Search for the cell housing the specified text and yield its (x, y) center coordinate. 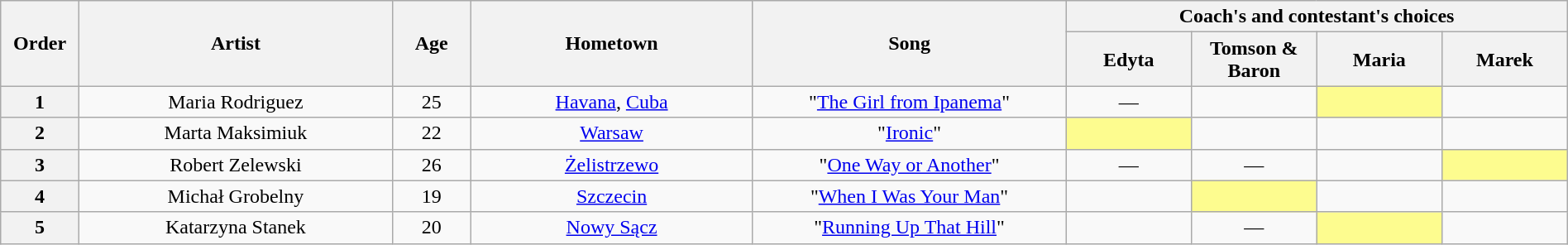
Nowy Sącz (612, 228)
5 (40, 228)
Havana, Cuba (612, 102)
Szczecin (612, 196)
Edyta (1129, 60)
4 (40, 196)
"Ironic" (910, 133)
2 (40, 133)
Order (40, 43)
3 (40, 165)
"When I Was Your Man" (910, 196)
Marta Maksimiuk (235, 133)
22 (432, 133)
20 (432, 228)
Maria Rodriguez (235, 102)
Tomson & Baron (1255, 60)
Song (910, 43)
1 (40, 102)
Robert Zelewski (235, 165)
26 (432, 165)
Michał Grobelny (235, 196)
Żelistrzewo (612, 165)
19 (432, 196)
Age (432, 43)
Coach's and contestant's choices (1317, 17)
Hometown (612, 43)
Artist (235, 43)
Maria (1379, 60)
Katarzyna Stanek (235, 228)
"Running Up That Hill" (910, 228)
"One Way or Another" (910, 165)
25 (432, 102)
Marek (1505, 60)
"The Girl from Ipanema" (910, 102)
Warsaw (612, 133)
